Capture the cell that displays the provided text and extract its [X, Y] central coordinate. 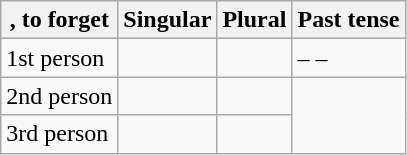
Past tense [348, 20]
– – [348, 58]
, to forget [60, 20]
Singular [168, 20]
2nd person [60, 96]
Plural [254, 20]
1st person [60, 58]
3rd person [60, 134]
